Determine the (x, y) coordinate at the center of the cell enclosing the given text.  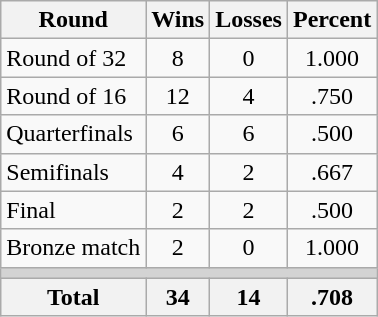
Round of 16 (74, 96)
Quarterfinals (74, 134)
Percent (332, 20)
Bronze match (74, 248)
Final (74, 210)
Total (74, 297)
Wins (178, 20)
.750 (332, 96)
Losses (249, 20)
14 (249, 297)
Round (74, 20)
.708 (332, 297)
Semifinals (74, 172)
12 (178, 96)
34 (178, 297)
.667 (332, 172)
8 (178, 58)
Round of 32 (74, 58)
